For the text-containing cell, return its midpoint in [x, y] coordinate format. 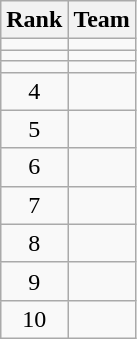
Rank [34, 20]
5 [34, 129]
7 [34, 205]
9 [34, 281]
Team [102, 20]
8 [34, 243]
4 [34, 91]
10 [34, 319]
6 [34, 167]
